Detect which cell encompasses the target text, then output its (x, y) center coordinate. 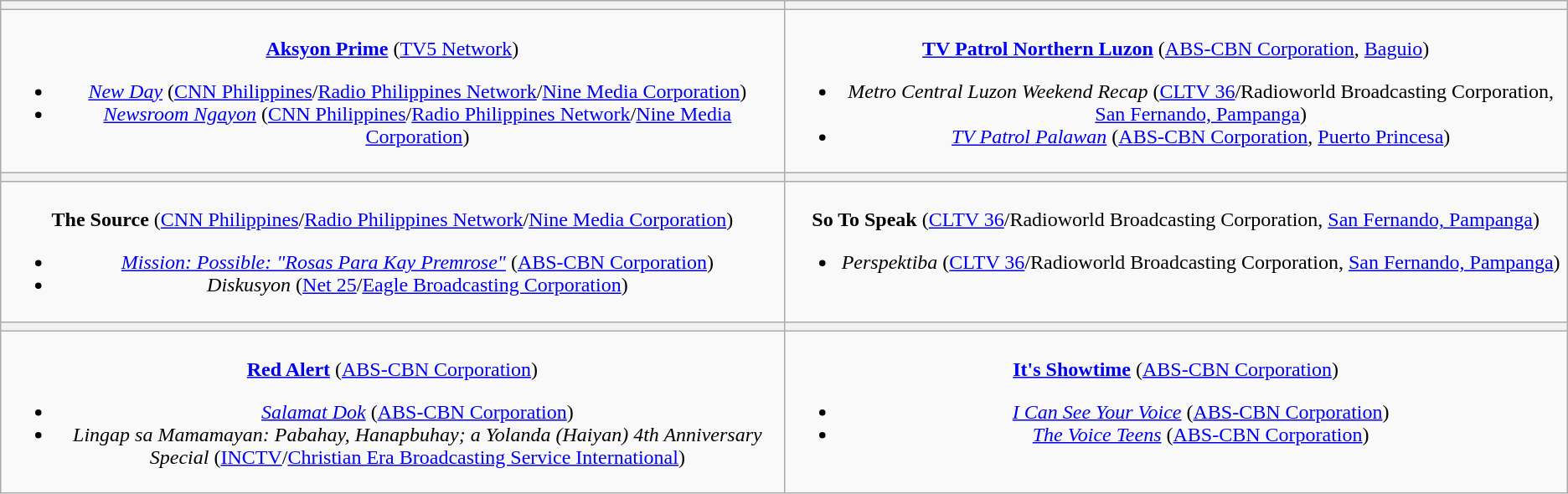
It's Showtime (ABS-CBN Corporation)I Can See Your Voice (ABS-CBN Corporation)The Voice Teens (ABS-CBN Corporation) (1176, 412)
